From the cell containing the given text, extract its center point as (X, Y) coordinate. 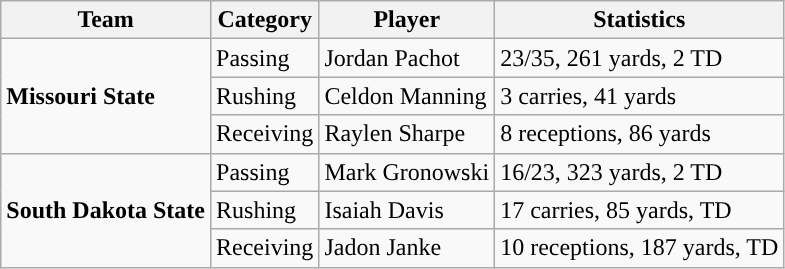
Jordan Pachot (407, 58)
16/23, 323 yards, 2 TD (640, 172)
South Dakota State (106, 210)
Mark Gronowski (407, 172)
Missouri State (106, 96)
17 carries, 85 yards, TD (640, 210)
Jadon Janke (407, 248)
Category (265, 20)
Player (407, 20)
Statistics (640, 20)
10 receptions, 187 yards, TD (640, 248)
Isaiah Davis (407, 210)
3 carries, 41 yards (640, 96)
8 receptions, 86 yards (640, 134)
Team (106, 20)
Celdon Manning (407, 96)
Raylen Sharpe (407, 134)
23/35, 261 yards, 2 TD (640, 58)
